From the cell containing the given text, extract its center point as (X, Y) coordinate. 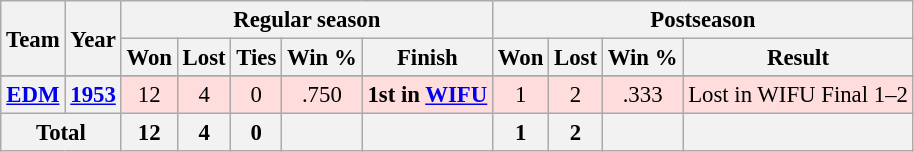
Finish (427, 58)
Total (61, 133)
1st in WIFU (427, 95)
Regular season (306, 20)
1953 (93, 95)
Postseason (704, 20)
.333 (642, 95)
Lost in WIFU Final 1–2 (798, 95)
EDM (33, 95)
Result (798, 58)
Team (33, 38)
Ties (256, 58)
.750 (322, 95)
Year (93, 38)
